Scan for the cell matching the given text and deliver its (X, Y) coordinate at center. 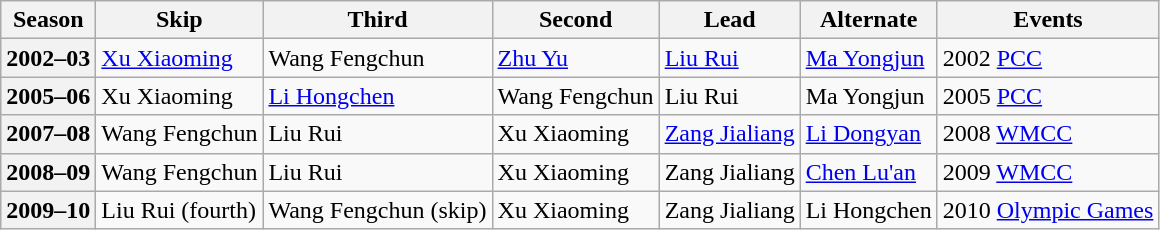
2008–09 (48, 172)
Zhu Yu (576, 58)
2002 PCC (1048, 58)
Chen Lu'an (868, 172)
Skip (180, 20)
2008 WMCC (1048, 134)
2009–10 (48, 210)
Wang Fengchun (skip) (378, 210)
Season (48, 20)
Liu Rui (fourth) (180, 210)
2007–08 (48, 134)
2010 Olympic Games (1048, 210)
Lead (730, 20)
Third (378, 20)
Events (1048, 20)
Li Dongyan (868, 134)
Alternate (868, 20)
Second (576, 20)
2005 PCC (1048, 96)
2005–06 (48, 96)
2009 WMCC (1048, 172)
2002–03 (48, 58)
